Determine the (X, Y) coordinate at the center of the cell enclosing the given text.  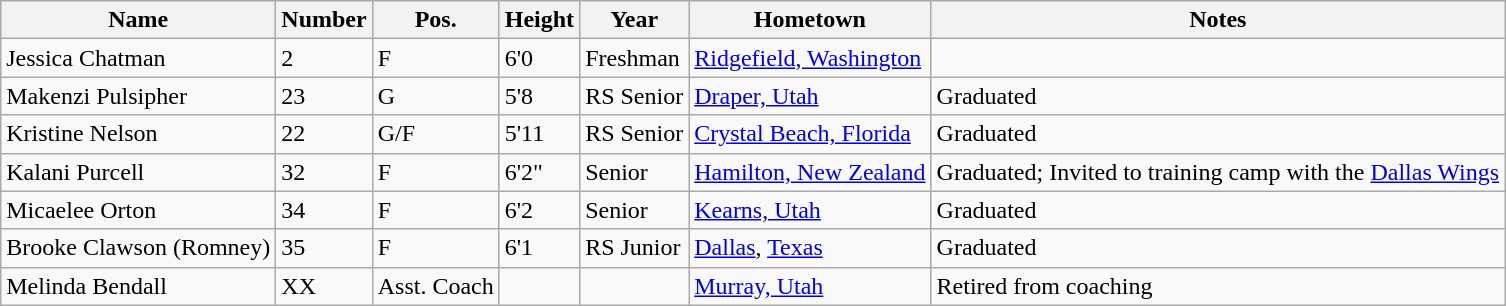
Dallas, Texas (810, 248)
5'11 (539, 134)
Brooke Clawson (Romney) (138, 248)
6'0 (539, 58)
Freshman (634, 58)
34 (324, 210)
Asst. Coach (436, 286)
Graduated; Invited to training camp with the Dallas Wings (1218, 172)
Retired from coaching (1218, 286)
Kristine Nelson (138, 134)
Height (539, 20)
Ridgefield, Washington (810, 58)
Draper, Utah (810, 96)
Year (634, 20)
G/F (436, 134)
32 (324, 172)
2 (324, 58)
G (436, 96)
Jessica Chatman (138, 58)
XX (324, 286)
6'2" (539, 172)
Makenzi Pulsipher (138, 96)
Hamilton, New Zealand (810, 172)
Pos. (436, 20)
Murray, Utah (810, 286)
35 (324, 248)
Micaelee Orton (138, 210)
5'8 (539, 96)
Notes (1218, 20)
Hometown (810, 20)
22 (324, 134)
6'2 (539, 210)
23 (324, 96)
Melinda Bendall (138, 286)
Number (324, 20)
6'1 (539, 248)
Name (138, 20)
RS Junior (634, 248)
Kearns, Utah (810, 210)
Crystal Beach, Florida (810, 134)
Kalani Purcell (138, 172)
